From the cell containing the given text, extract its center point as [X, Y] coordinate. 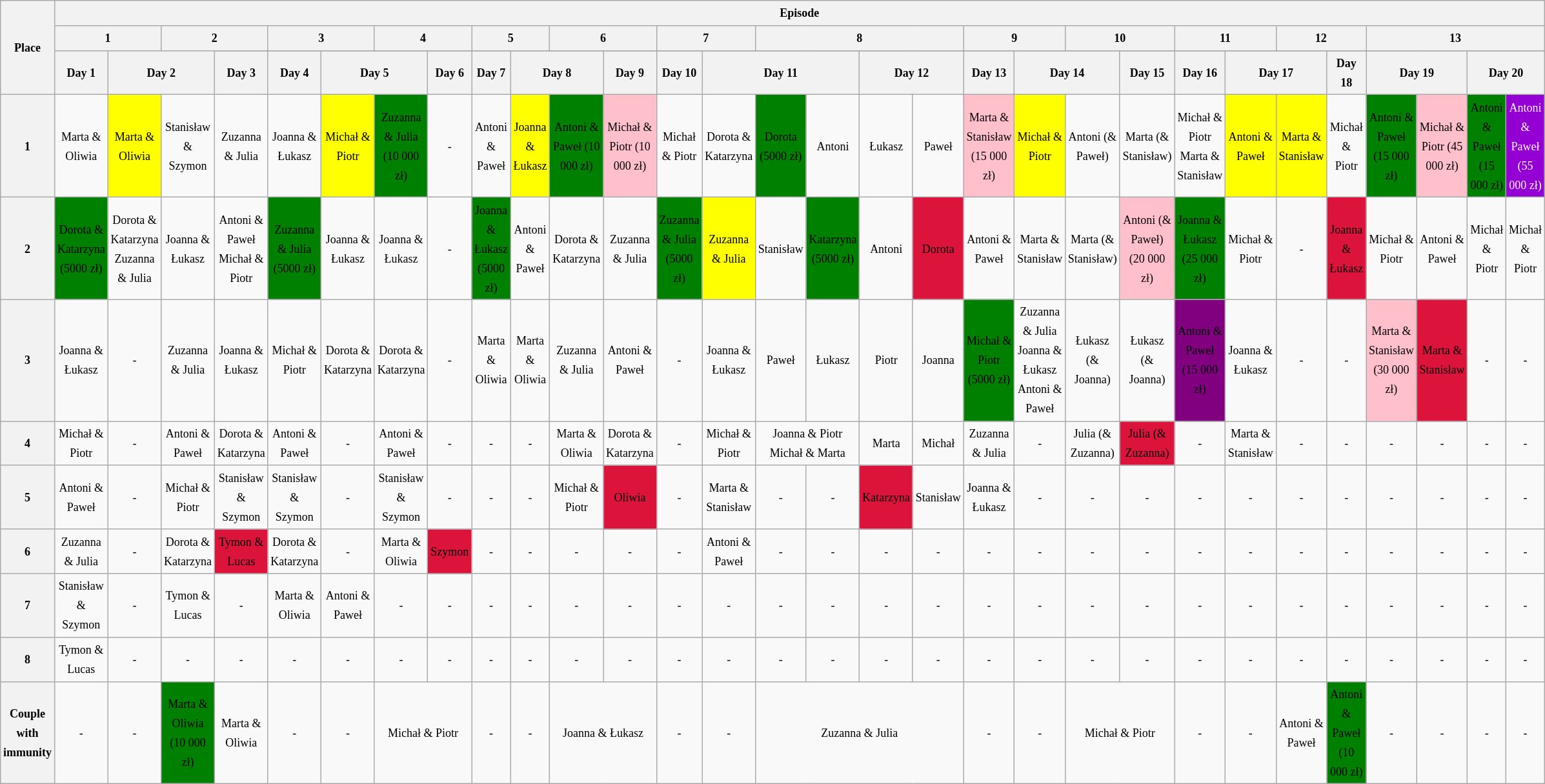
Day 18 [1346, 72]
Joanna [938, 360]
11 [1225, 37]
Michał & Piotr (10 000 zł) [630, 146]
Day 2 [161, 72]
Katarzyna [887, 497]
Day 6 [450, 72]
Day 9 [630, 72]
Michał [938, 444]
Day 8 [556, 72]
Day 3 [241, 72]
Michał & Piotr Marta & Stanisław [1200, 146]
Couple with immunity [28, 733]
Day 5 [374, 72]
Place [28, 48]
Marta [887, 444]
Day 12 [911, 72]
Day 20 [1506, 72]
Michał & Piotr (5000 zł) [989, 360]
Oliwia [630, 497]
Dorota [938, 248]
9 [1015, 37]
10 [1119, 37]
Michał & Piotr (45 000 zł) [1442, 146]
Antoni & Paweł Michał & Piotr [241, 248]
Marta & Oliwia (10 000 zł) [188, 733]
Zuzanna & Julia (10 000 zł) [401, 146]
Szymon [450, 551]
Marta & Stanisław (30 000 zł) [1391, 360]
Day 1 [81, 72]
Day 15 [1147, 72]
Day 19 [1417, 72]
Zuzanna & Julia Joanna & Łukasz Antoni & Paweł [1040, 360]
Dorota & Katarzyna (5000 zł) [81, 248]
Day 17 [1277, 72]
Antoni (& Paweł) (20 000 zł) [1147, 248]
13 [1456, 37]
Piotr [887, 360]
Day 4 [294, 72]
Day 14 [1067, 72]
Antoni (& Paweł) [1092, 146]
Episode [799, 13]
Day 13 [989, 72]
Joanna & Łukasz (5000 zł) [492, 248]
Day 11 [781, 72]
Day 7 [492, 72]
Day 16 [1200, 72]
12 [1320, 37]
Joanna & Piotr Michał & Marta [807, 444]
Joanna & Łukasz (25 000 zł) [1200, 248]
Katarzyna (5000 zł) [833, 248]
Day 10 [679, 72]
Dorota & Katarzyna Zuzanna & Julia [134, 248]
Antoni & Paweł (55 000 zł) [1526, 146]
Marta & Stanisław (15 000 zł) [989, 146]
Dorota (5000 zł) [781, 146]
